Provide the [x, y] coordinate of the cell's center where the given text is located.  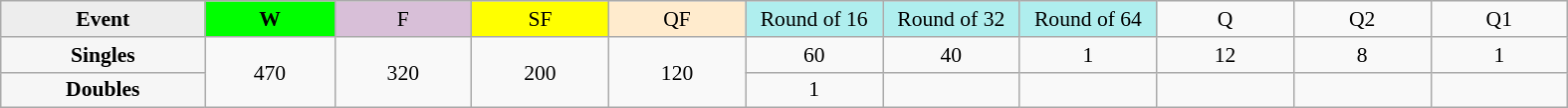
320 [403, 72]
Round of 16 [814, 19]
Q2 [1362, 19]
Q [1226, 19]
QF [677, 19]
Doubles [104, 90]
40 [951, 55]
F [403, 19]
200 [541, 72]
12 [1226, 55]
120 [677, 72]
Q1 [1499, 19]
470 [270, 72]
Event [104, 19]
Round of 32 [951, 19]
W [270, 19]
8 [1362, 55]
SF [541, 19]
60 [814, 55]
Singles [104, 55]
Round of 64 [1088, 19]
